Detect which cell encompasses the target text, then output its [X, Y] center coordinate. 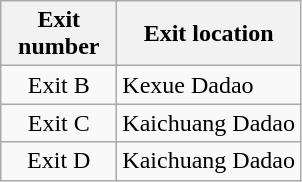
Exit D [59, 161]
Kexue Dadao [209, 85]
Exit B [59, 85]
Exit location [209, 34]
Exit number [59, 34]
Exit C [59, 123]
